Scan for the cell matching the given text and deliver its [X, Y] coordinate at center. 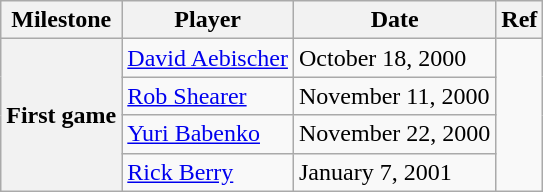
Rick Berry [208, 172]
Yuri Babenko [208, 134]
November 11, 2000 [394, 96]
January 7, 2001 [394, 172]
October 18, 2000 [394, 58]
Player [208, 20]
Rob Shearer [208, 96]
David Aebischer [208, 58]
Milestone [62, 20]
November 22, 2000 [394, 134]
First game [62, 115]
Ref [520, 20]
Date [394, 20]
